Detect which cell encompasses the target text, then output its (x, y) center coordinate. 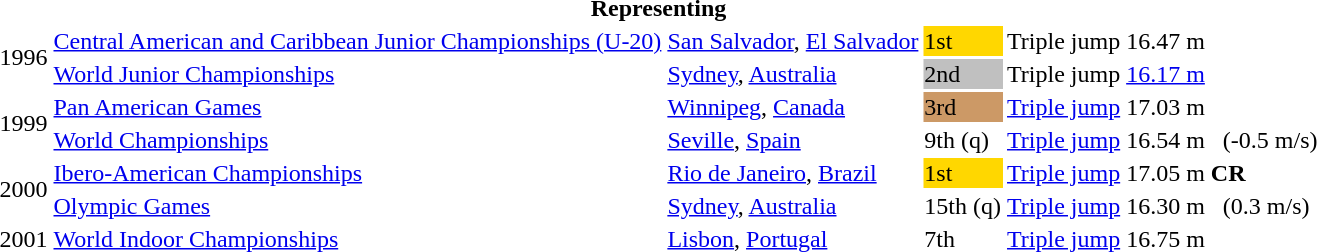
Pan American Games (358, 107)
Ibero-American Championships (358, 173)
Olympic Games (358, 206)
15th (q) (963, 206)
9th (q) (963, 140)
World Junior Championships (358, 74)
Central American and Caribbean Junior Championships (U-20) (358, 41)
San Salvador, El Salvador (793, 41)
Seville, Spain (793, 140)
Rio de Janeiro, Brazil (793, 173)
2nd (963, 74)
World Championships (358, 140)
3rd (963, 107)
Winnipeg, Canada (793, 107)
